From the cell containing the given text, extract its center point as (X, Y) coordinate. 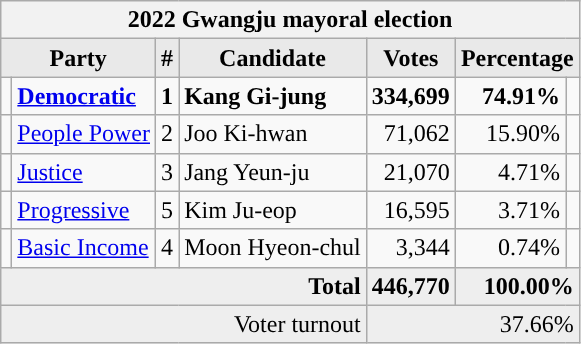
5 (168, 210)
37.66% (472, 324)
74.91% (510, 96)
2 (168, 134)
3.71% (510, 210)
21,070 (410, 172)
3 (168, 172)
Moon Hyeon-chul (273, 248)
446,770 (410, 286)
Votes (410, 58)
Justice (84, 172)
Basic Income (84, 248)
334,699 (410, 96)
Party (78, 58)
# (168, 58)
Percentage (517, 58)
1 (168, 96)
Kim Ju-eop (273, 210)
16,595 (410, 210)
Jang Yeun-ju (273, 172)
Candidate (273, 58)
Progressive (84, 210)
4 (168, 248)
100.00% (517, 286)
4.71% (510, 172)
Democratic (84, 96)
Voter turnout (184, 324)
2022 Gwangju mayoral election (290, 20)
Joo Ki-hwan (273, 134)
People Power (84, 134)
0.74% (510, 248)
Total (184, 286)
71,062 (410, 134)
15.90% (510, 134)
Kang Gi-jung (273, 96)
3,344 (410, 248)
